Scan for the cell matching the given text and deliver its (X, Y) coordinate at center. 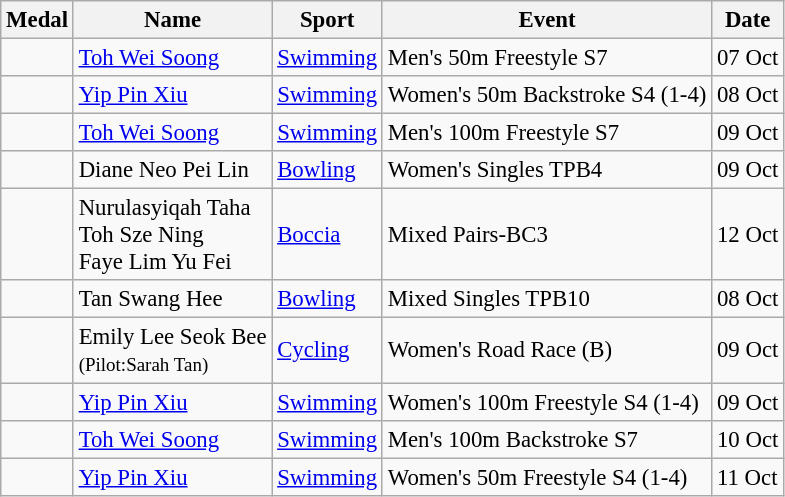
Diane Neo Pei Lin (172, 170)
Event (546, 20)
12 Oct (748, 235)
Medal (38, 20)
Mixed Pairs-BC3 (546, 235)
Cycling (328, 350)
Women's 100m Freestyle S4 (1-4) (546, 402)
Women's Road Race (B) (546, 350)
Women's Singles TPB4 (546, 170)
07 Oct (748, 58)
Sport (328, 20)
Men's 100m Freestyle S7 (546, 133)
Mixed Singles TPB10 (546, 299)
Name (172, 20)
Women's 50m Freestyle S4 (1-4) (546, 477)
Women's 50m Backstroke S4 (1-4) (546, 95)
Men's 50m Freestyle S7 (546, 58)
Men's 100m Backstroke S7 (546, 439)
Tan Swang Hee (172, 299)
Nurulasyiqah TahaToh Sze NingFaye Lim Yu Fei (172, 235)
10 Oct (748, 439)
Date (748, 20)
Boccia (328, 235)
Emily Lee Seok Bee(Pilot:Sarah Tan) (172, 350)
11 Oct (748, 477)
